Detect which cell encompasses the target text, then output its [x, y] center coordinate. 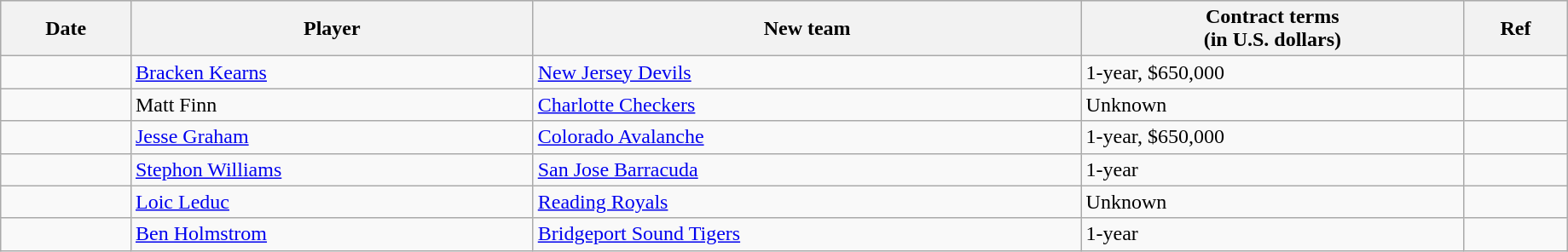
Charlotte Checkers [807, 105]
Colorado Avalanche [807, 137]
Contract terms(in U.S. dollars) [1272, 29]
Date [67, 29]
San Jose Barracuda [807, 169]
Jesse Graham [332, 137]
Matt Finn [332, 105]
Player [332, 29]
Ben Holmstrom [332, 234]
New team [807, 29]
Bracken Kearns [332, 72]
Loic Leduc [332, 202]
Stephon Williams [332, 169]
Ref [1516, 29]
New Jersey Devils [807, 72]
Bridgeport Sound Tigers [807, 234]
Reading Royals [807, 202]
